Find where the given text appears and provide that cell's center as [x, y] coordinate. 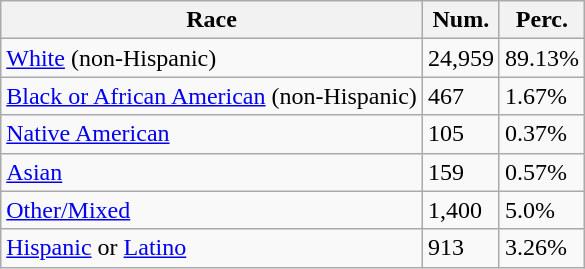
913 [460, 248]
3.26% [542, 248]
24,959 [460, 58]
105 [460, 134]
0.57% [542, 172]
Other/Mixed [212, 210]
5.0% [542, 210]
White (non-Hispanic) [212, 58]
159 [460, 172]
Black or African American (non-Hispanic) [212, 96]
Native American [212, 134]
1,400 [460, 210]
467 [460, 96]
Race [212, 20]
1.67% [542, 96]
Hispanic or Latino [212, 248]
89.13% [542, 58]
Num. [460, 20]
Asian [212, 172]
0.37% [542, 134]
Perc. [542, 20]
